Determine the (X, Y) coordinate at the center of the cell enclosing the given text.  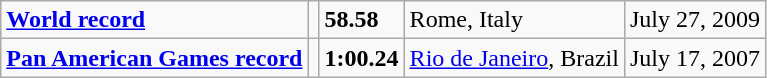
July 27, 2009 (694, 20)
Pan American Games record (154, 58)
Rome, Italy (514, 20)
1:00.24 (362, 58)
58.58 (362, 20)
World record (154, 20)
July 17, 2007 (694, 58)
Rio de Janeiro, Brazil (514, 58)
